Detect which cell encompasses the target text, then output its (x, y) center coordinate. 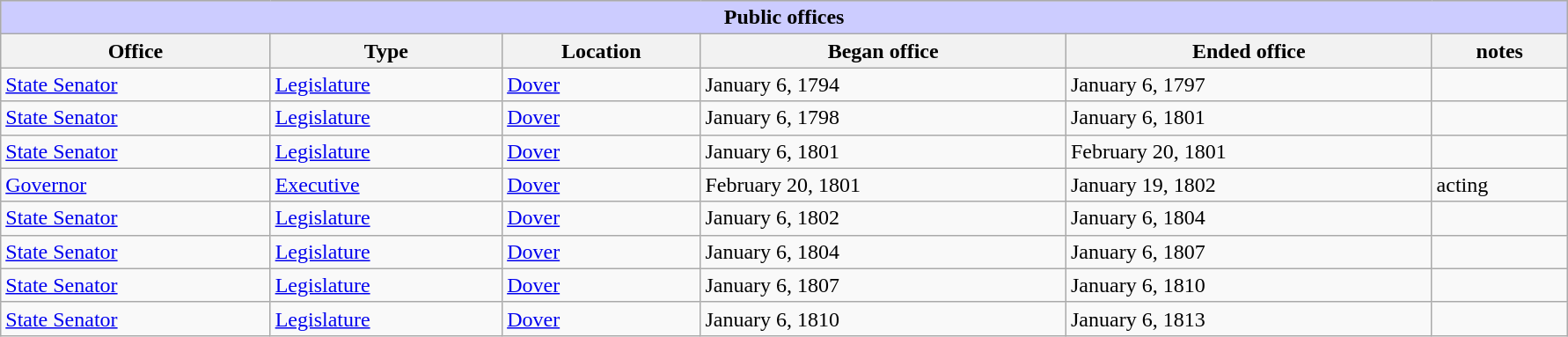
Executive (386, 185)
Began office (883, 51)
Governor (136, 185)
January 6, 1813 (1249, 319)
Ended office (1249, 51)
January 6, 1797 (1249, 84)
Location (602, 51)
January 6, 1798 (883, 118)
January 6, 1802 (883, 218)
acting (1499, 185)
January 19, 1802 (1249, 185)
January 6, 1794 (883, 84)
Public offices (785, 18)
notes (1499, 51)
Office (136, 51)
Type (386, 51)
